Extract the (x, y) coordinate from the center of the cell holding the provided text.  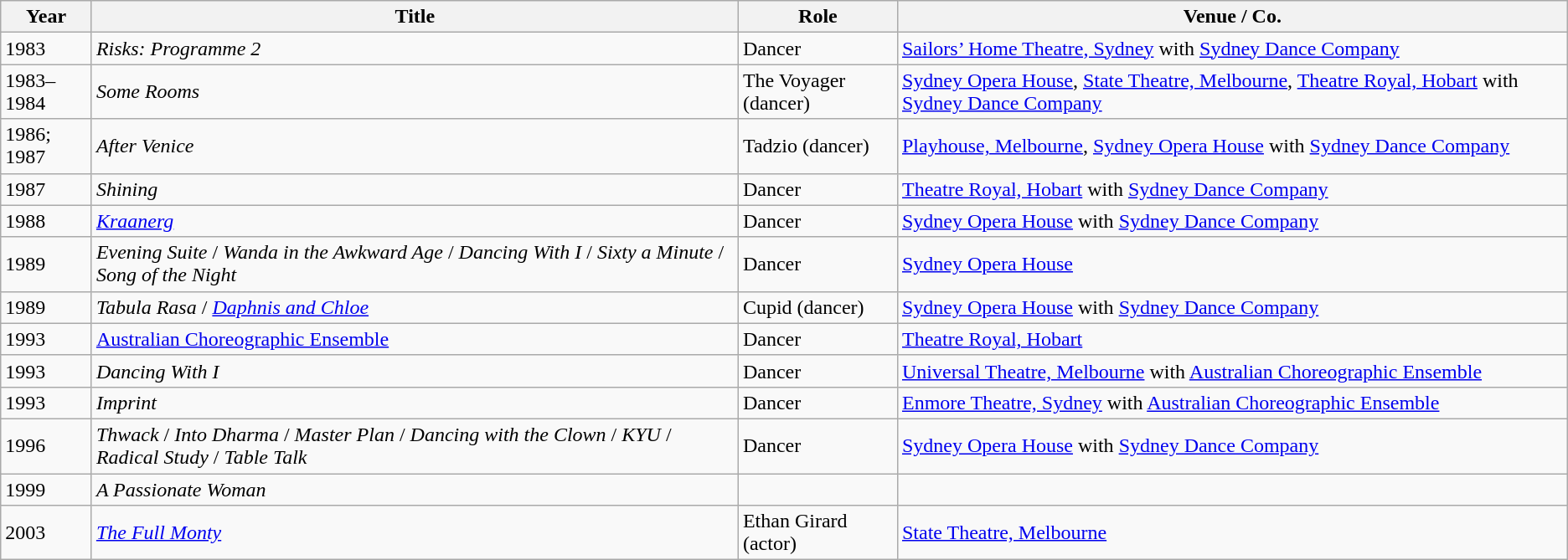
Sydney Opera House (1232, 265)
The Voyager (dancer) (818, 92)
1983 (47, 49)
Thwack / Into Dharma / Master Plan / Dancing with the Clown / KYU / Radical Study / Table Talk (415, 445)
Dancing With I (415, 371)
Risks: Programme 2 (415, 49)
Theatre Royal, Hobart with Sydney Dance Company (1232, 189)
Theatre Royal, Hobart (1232, 339)
Tadzio (dancer) (818, 146)
2003 (47, 532)
Australian Choreographic Ensemble (415, 339)
1983–1984 (47, 92)
State Theatre, Melbourne (1232, 532)
Some Rooms (415, 92)
Year (47, 17)
A Passionate Woman (415, 490)
Role (818, 17)
Venue / Co. (1232, 17)
Kraanerg (415, 221)
Sailors’ Home Theatre, Sydney with Sydney Dance Company (1232, 49)
Title (415, 17)
Cupid (dancer) (818, 307)
1996 (47, 445)
1988 (47, 221)
Enmore Theatre, Sydney with Australian Choreographic Ensemble (1232, 403)
1987 (47, 189)
Shining (415, 189)
The Full Monty (415, 532)
Evening Suite / Wanda in the Awkward Age / Dancing With I / Sixty a Minute / Song of the Night (415, 265)
1986; 1987 (47, 146)
Sydney Opera House, State Theatre, Melbourne, Theatre Royal, Hobart with Sydney Dance Company (1232, 92)
1999 (47, 490)
Imprint (415, 403)
Tabula Rasa / Daphnis and Chloe (415, 307)
Playhouse, Melbourne, Sydney Opera House with Sydney Dance Company (1232, 146)
After Venice (415, 146)
Universal Theatre, Melbourne with Australian Choreographic Ensemble (1232, 371)
Ethan Girard (actor) (818, 532)
